Provide the [X, Y] coordinate of the cell's center where the given text is located.  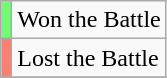
Lost the Battle [89, 58]
Won the Battle [89, 20]
